Identify which cell holds the provided text, then report its [x, y] central coordinate. 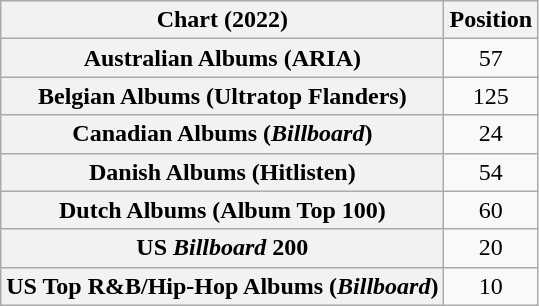
Chart (2022) [222, 20]
Dutch Albums (Album Top 100) [222, 210]
125 [491, 96]
Belgian Albums (Ultratop Flanders) [222, 96]
Danish Albums (Hitlisten) [222, 172]
60 [491, 210]
US Top R&B/Hip-Hop Albums (Billboard) [222, 286]
24 [491, 134]
Position [491, 20]
10 [491, 286]
US Billboard 200 [222, 248]
20 [491, 248]
57 [491, 58]
Australian Albums (ARIA) [222, 58]
54 [491, 172]
Canadian Albums (Billboard) [222, 134]
